For the text-containing cell, return its midpoint in (x, y) coordinate format. 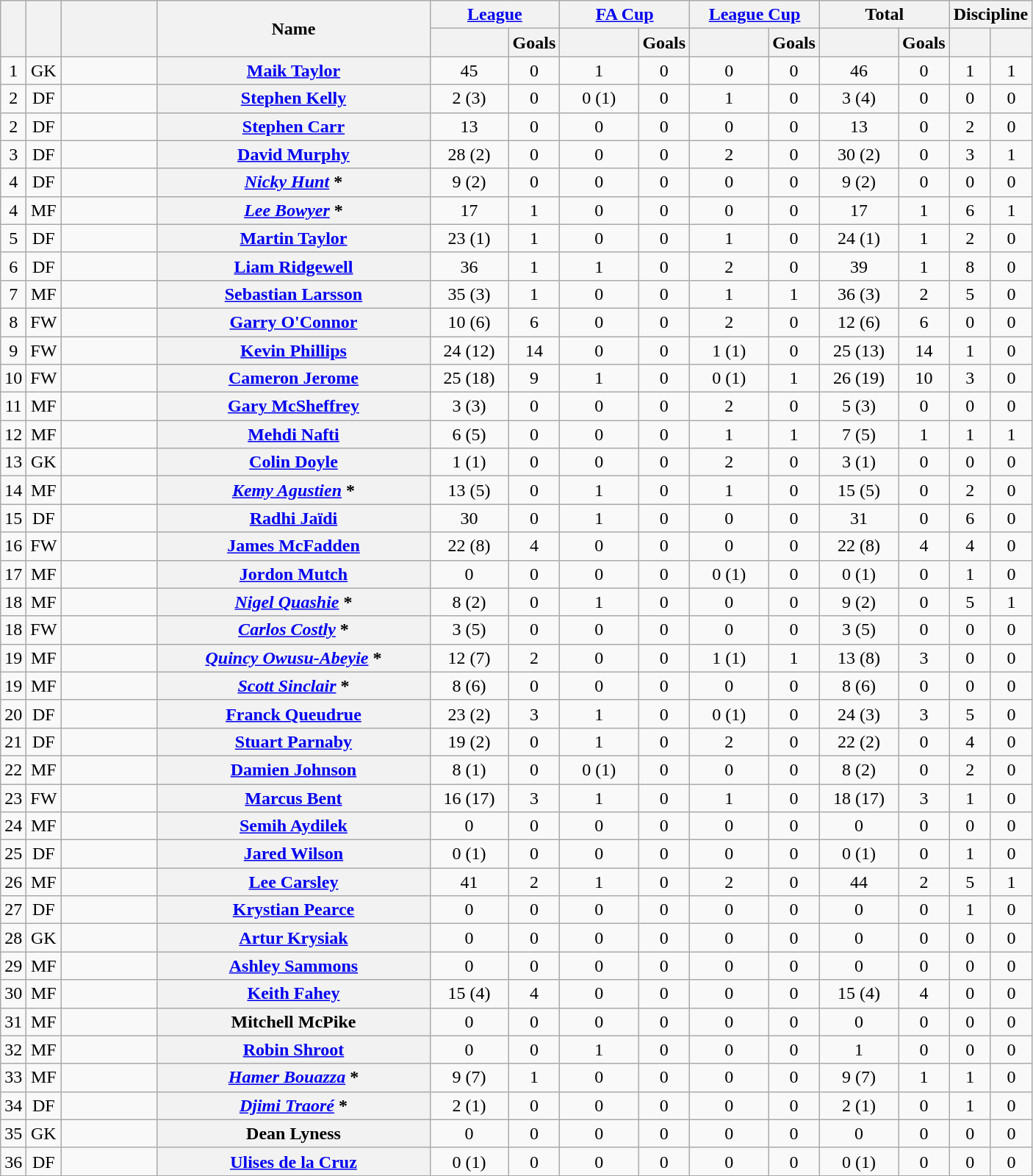
Franck Queudrue (294, 714)
Damien Johnson (294, 770)
Lee Bowyer * (294, 210)
Carlos Costly * (294, 630)
28 (13, 938)
Keith Fahey (294, 994)
Nicky Hunt * (294, 182)
21 (13, 742)
22 (2) (858, 742)
3 (1) (858, 462)
Djimi Traoré * (294, 1105)
7 (5) (858, 434)
Mitchell McPike (294, 1022)
Cameron Jerome (294, 379)
Krystian Pearce (294, 910)
33 (13, 1078)
3 (4) (858, 98)
Discipline (990, 15)
15 (5) (858, 490)
Name (294, 29)
27 (13, 910)
7 (13, 294)
13 (8) (858, 658)
15 (13, 518)
41 (469, 882)
35 (3) (469, 294)
Garry O'Connor (294, 322)
26 (13, 882)
46 (858, 71)
8 (1) (469, 770)
Marcus Bent (294, 797)
11 (13, 406)
24 (13, 826)
23 (13, 797)
22 (13, 770)
Radhi Jaïdi (294, 518)
Mehdi Nafti (294, 434)
League Cup (755, 15)
FA Cup (625, 15)
5 (3) (858, 406)
Artur Krysiak (294, 938)
25 (13, 854)
10 (6) (469, 322)
24 (12) (469, 351)
Scott Sinclair * (294, 686)
2 (3) (469, 98)
25 (13) (858, 351)
16 (13, 546)
Robin Shroot (294, 1050)
23 (2) (469, 714)
19 (2) (469, 742)
26 (19) (858, 379)
Hamer Bouazza * (294, 1078)
12 (7) (469, 658)
13 (5) (469, 490)
6 (5) (469, 434)
Liam Ridgewell (294, 266)
23 (1) (469, 238)
Total (885, 15)
Gary McSheffrey (294, 406)
Lee Carsley (294, 882)
Quincy Owusu-Abeyie * (294, 658)
Dean Lyness (294, 1133)
35 (13, 1133)
Stuart Parnaby (294, 742)
Jordon Mutch (294, 574)
Stephen Carr (294, 126)
16 (17) (469, 797)
32 (13, 1050)
Semih Aydilek (294, 826)
Maik Taylor (294, 71)
18 (17) (858, 797)
Kevin Phillips (294, 351)
30 (2) (858, 154)
Colin Doyle (294, 462)
Nigel Quashie * (294, 602)
Martin Taylor (294, 238)
League (495, 15)
24 (1) (858, 238)
34 (13, 1105)
Ulises de la Cruz (294, 1161)
24 (3) (858, 714)
Jared Wilson (294, 854)
Ashley Sammons (294, 966)
Kemy Agustien * (294, 490)
29 (13, 966)
45 (469, 71)
James McFadden (294, 546)
39 (858, 266)
12 (13, 434)
20 (13, 714)
25 (18) (469, 379)
12 (6) (858, 322)
Sebastian Larsson (294, 294)
David Murphy (294, 154)
44 (858, 882)
Stephen Kelly (294, 98)
36 (3) (858, 294)
3 (3) (469, 406)
28 (2) (469, 154)
